From the cell containing the given text, extract its center point as (x, y) coordinate. 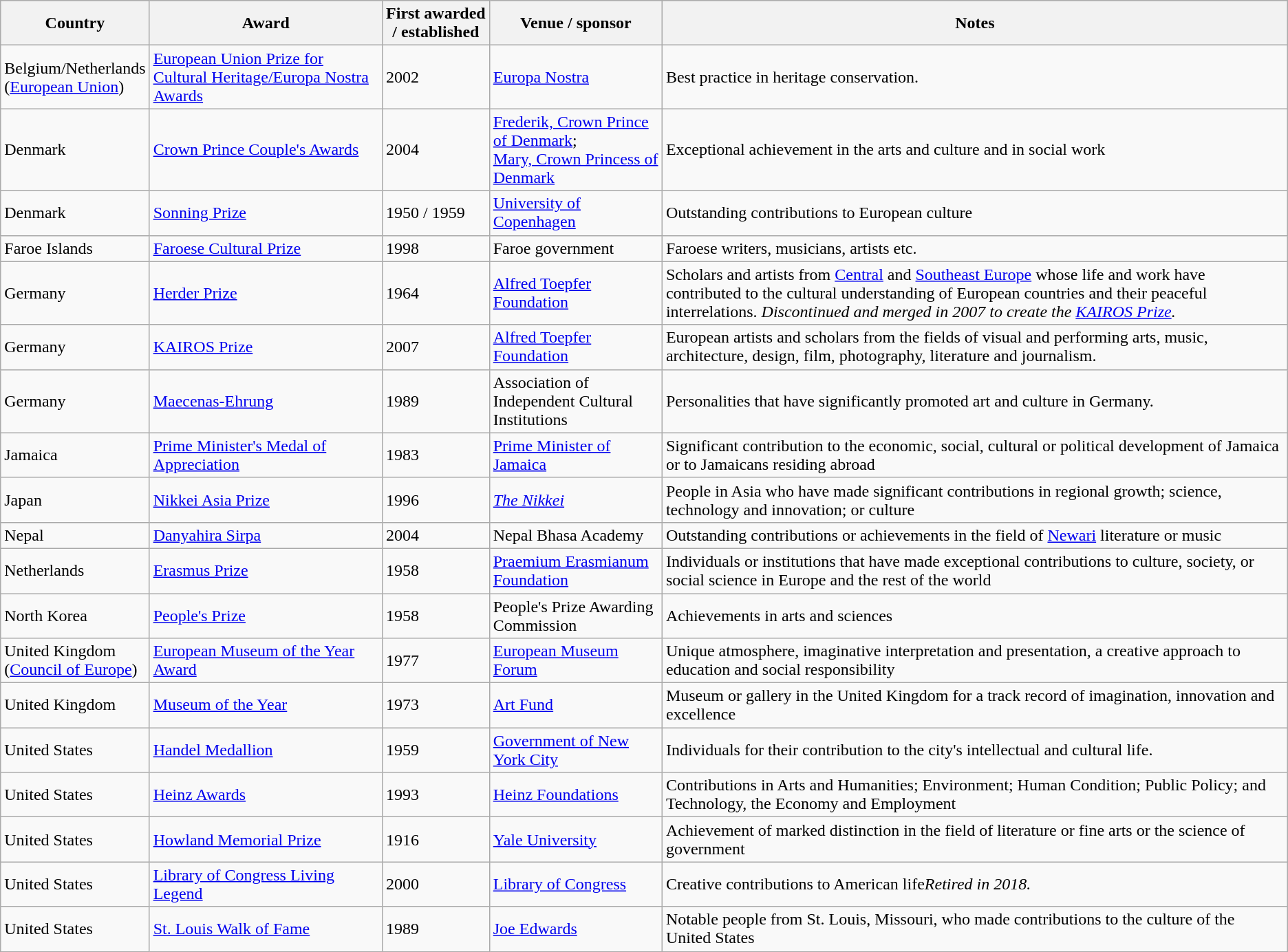
Library of Congress (575, 885)
Faroese writers, musicians, artists etc. (974, 248)
1993 (436, 795)
Herder Prize (266, 293)
Joe Edwards (575, 929)
Country (75, 23)
St. Louis Walk of Fame (266, 929)
Prime Minister of Jamaica (575, 455)
Jamaica (75, 455)
Museum or gallery in the United Kingdom for a track record of imagination, innovation and excellence (974, 706)
North Korea (75, 615)
European Museum Forum (575, 660)
Personalities that have significantly promoted art and culture in Germany. (974, 401)
1977 (436, 660)
United Kingdom(Council of Europe) (75, 660)
Achievement of marked distinction in the field of literature or fine arts or the science of government (974, 839)
1959 (436, 750)
1998 (436, 248)
Individuals or institutions that have made exceptional contributions to culture, society, or social science in Europe and the rest of the world (974, 571)
Outstanding contributions to European culture (974, 213)
Individuals for their contribution to the city's intellectual and cultural life. (974, 750)
Nikkei Asia Prize (266, 499)
Notable people from St. Louis, Missouri, who made contributions to the culture of the United States (974, 929)
2000 (436, 885)
Prime Minister's Medal of Appreciation (266, 455)
Venue / sponsor (575, 23)
Netherlands (75, 571)
1996 (436, 499)
Significant contribution to the economic, social, cultural or political development of Jamaica or to Jamaicans residing abroad (974, 455)
1983 (436, 455)
Maecenas-Ehrung (266, 401)
University of Copenhagen (575, 213)
1973 (436, 706)
Yale University (575, 839)
People's Prize Awarding Commission (575, 615)
Japan (75, 499)
People in Asia who have made significant contributions in regional growth; science, technology and innovation; or culture (974, 499)
Art Fund (575, 706)
The Nikkei (575, 499)
Library of Congress Living Legend (266, 885)
Notes (974, 23)
Belgium/Netherlands (European Union) (75, 77)
2007 (436, 347)
Achievements in arts and sciences (974, 615)
Handel Medallion (266, 750)
Faroe Islands (75, 248)
KAIROS Prize (266, 347)
Sonning Prize (266, 213)
First awarded/ established (436, 23)
Outstanding contributions or achievements in the field of Newari literature or music (974, 535)
Frederik, Crown Prince of Denmark;Mary, Crown Princess of Denmark (575, 150)
Exceptional achievement in the arts and culture and in social work (974, 150)
Erasmus Prize (266, 571)
Best practice in heritage conservation. (974, 77)
Heinz Awards (266, 795)
Award (266, 23)
1950 / 1959 (436, 213)
1964 (436, 293)
Unique atmosphere, imaginative interpretation and presentation, a creative approach to education and social responsibility (974, 660)
Contributions in Arts and Humanities; Environment; Human Condition; Public Policy; and Technology, the Economy and Employment (974, 795)
Nepal Bhasa Academy (575, 535)
Crown Prince Couple's Awards (266, 150)
European Union Prize for Cultural Heritage/Europa Nostra Awards (266, 77)
Howland Memorial Prize (266, 839)
People's Prize (266, 615)
Government of New York City (575, 750)
Museum of the Year (266, 706)
Faroese Cultural Prize (266, 248)
European Museum of the Year Award (266, 660)
2002 (436, 77)
Danyahira Sirpa (266, 535)
Praemium Erasmianum Foundation (575, 571)
Europa Nostra (575, 77)
Heinz Foundations (575, 795)
Nepal (75, 535)
Faroe government (575, 248)
1916 (436, 839)
Association of Independent Cultural Institutions (575, 401)
United Kingdom (75, 706)
Creative contributions to American lifeRetired in 2018. (974, 885)
